Search for the cell housing the specified text and yield its [x, y] center coordinate. 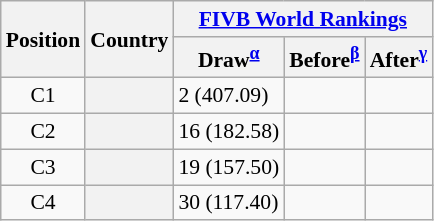
C3 [43, 167]
Position [43, 40]
C4 [43, 203]
Afterγ [399, 58]
30 (117.40) [228, 203]
Beforeβ [324, 58]
FIVB World Rankings [302, 19]
16 (182.58) [228, 132]
2 (407.09) [228, 96]
Country [129, 40]
Drawα [228, 58]
C1 [43, 96]
19 (157.50) [228, 167]
C2 [43, 132]
